Capture the cell that displays the provided text and extract its [x, y] central coordinate. 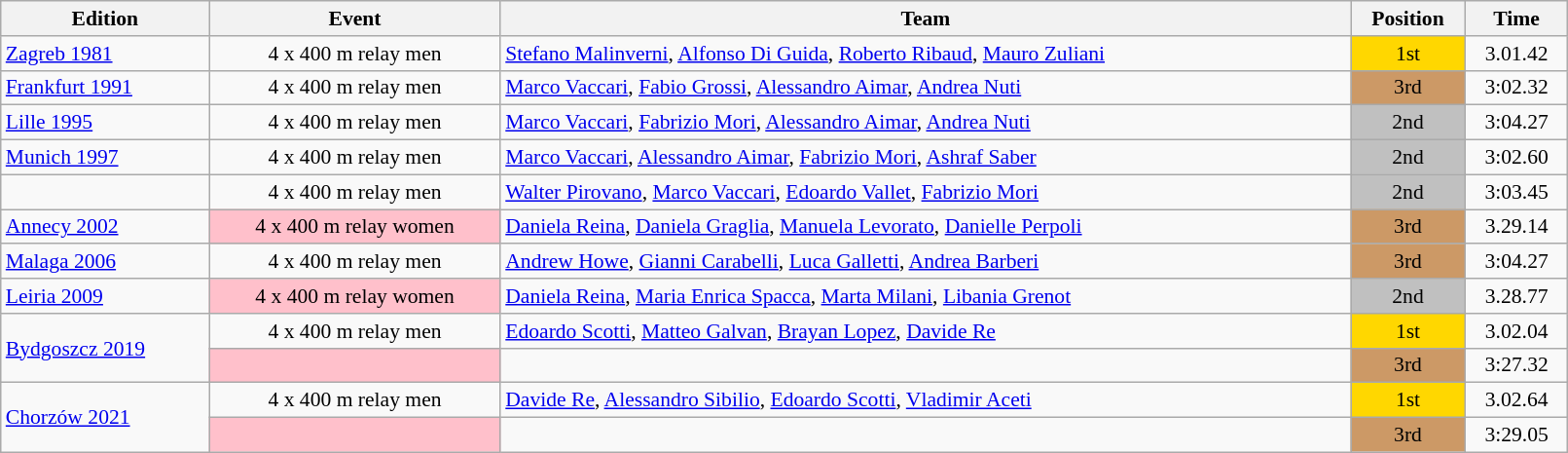
Annecy 2002 [105, 227]
Zagreb 1981 [105, 54]
Event [354, 19]
Walter Pirovano, Marco Vaccari, Edoardo Vallet, Fabrizio Mori [925, 192]
Leiria 2009 [105, 296]
Stefano Malinverni, Alfonso Di Guida, Roberto Ribaud, Mauro Zuliani [925, 54]
Malaga 2006 [105, 262]
3:29.05 [1516, 435]
3:03.45 [1516, 192]
3.29.14 [1516, 227]
Time [1516, 19]
Marco Vaccari, Fabrizio Mori, Alessandro Aimar, Andrea Nuti [925, 123]
3.02.64 [1516, 400]
Edoardo Scotti, Matteo Galvan, Brayan Lopez, Davide Re [925, 331]
3:27.32 [1516, 365]
Marco Vaccari, Alessandro Aimar, Fabrizio Mori, Ashraf Saber [925, 158]
Marco Vaccari, Fabio Grossi, Alessandro Aimar, Andrea Nuti [925, 88]
Frankfurt 1991 [105, 88]
Lille 1995 [105, 123]
Position [1408, 19]
Davide Re, Alessandro Sibilio, Edoardo Scotti, Vladimir Aceti [925, 400]
3.02.04 [1516, 331]
3:02.32 [1516, 88]
Andrew Howe, Gianni Carabelli, Luca Galletti, Andrea Barberi [925, 262]
3.28.77 [1516, 296]
Bydgoszcz 2019 [105, 349]
3.01.42 [1516, 54]
Munich 1997 [105, 158]
Daniela Reina, Maria Enrica Spacca, Marta Milani, Libania Grenot [925, 296]
Team [925, 19]
Chorzów 2021 [105, 417]
3:02.60 [1516, 158]
Edition [105, 19]
Daniela Reina, Daniela Graglia, Manuela Levorato, Danielle Perpoli [925, 227]
